Return the (X, Y) coordinate for the center point of the cell that contains the specified text.  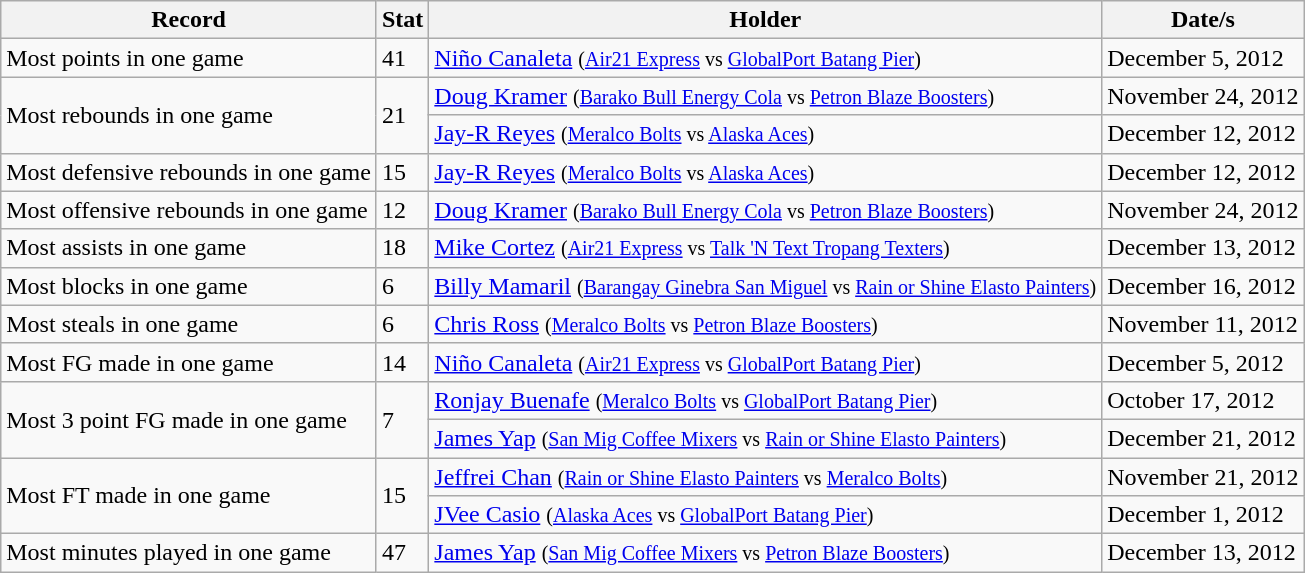
November 11, 2012 (1203, 324)
47 (402, 553)
Stat (402, 20)
21 (402, 115)
41 (402, 58)
Most 3 point FG made in one game (189, 419)
Most minutes played in one game (189, 553)
Most steals in one game (189, 324)
December 21, 2012 (1203, 438)
November 21, 2012 (1203, 477)
Most defensive rebounds in one game (189, 172)
7 (402, 419)
Most points in one game (189, 58)
Most FT made in one game (189, 496)
James Yap (San Mig Coffee Mixers vs Petron Blaze Boosters) (766, 553)
Mike Cortez (Air21 Express vs Talk 'N Text Tropang Texters) (766, 248)
Most assists in one game (189, 248)
Most blocks in one game (189, 286)
Ronjay Buenafe (Meralco Bolts vs GlobalPort Batang Pier) (766, 400)
Holder (766, 20)
18 (402, 248)
Most offensive rebounds in one game (189, 210)
14 (402, 362)
JVee Casio (Alaska Aces vs GlobalPort Batang Pier) (766, 515)
October 17, 2012 (1203, 400)
Most rebounds in one game (189, 115)
James Yap (San Mig Coffee Mixers vs Rain or Shine Elasto Painters) (766, 438)
Billy Mamaril (Barangay Ginebra San Miguel vs Rain or Shine Elasto Painters) (766, 286)
Most FG made in one game (189, 362)
Jeffrei Chan (Rain or Shine Elasto Painters vs Meralco Bolts) (766, 477)
December 16, 2012 (1203, 286)
Date/s (1203, 20)
Chris Ross (Meralco Bolts vs Petron Blaze Boosters) (766, 324)
12 (402, 210)
December 1, 2012 (1203, 515)
Record (189, 20)
